Pinpoint the cell where the given text exists, returning its (x, y) midpoint coordinate. 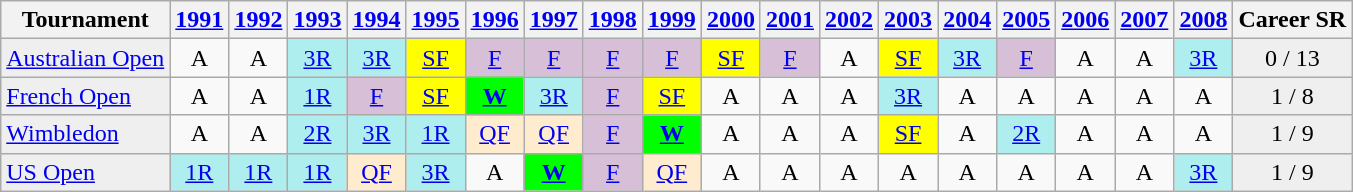
2003 (908, 20)
1998 (612, 20)
1997 (554, 20)
1992 (258, 20)
2001 (790, 20)
1995 (436, 20)
2008 (1204, 20)
2004 (968, 20)
2000 (730, 20)
1999 (672, 20)
Australian Open (86, 58)
1996 (494, 20)
1991 (200, 20)
1 / 8 (1292, 96)
Wimbledon (86, 134)
US Open (86, 172)
2005 (1026, 20)
0 / 13 (1292, 58)
1993 (318, 20)
Tournament (86, 20)
2002 (848, 20)
2006 (1086, 20)
French Open (86, 96)
2007 (1144, 20)
Career SR (1292, 20)
1994 (376, 20)
